Return the (x, y) coordinate for the center point of the cell that contains the specified text.  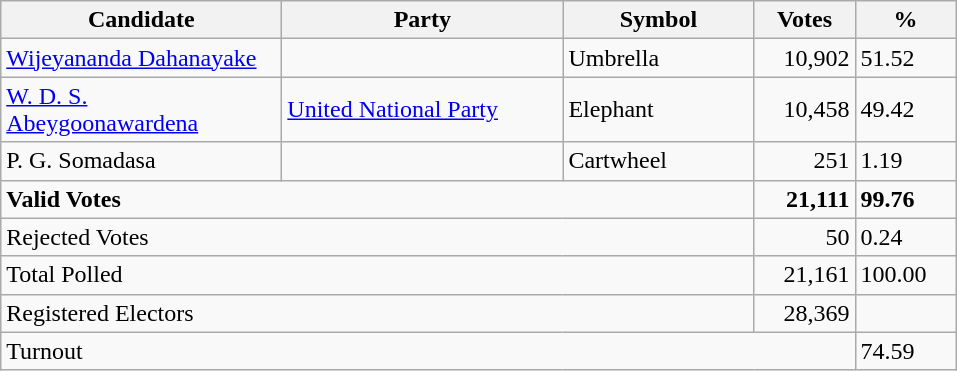
Candidate (142, 20)
1.19 (906, 161)
Registered Electors (378, 313)
Wijeyananda Dahanayake (142, 58)
10,458 (804, 110)
28,369 (804, 313)
P. G. Somadasa (142, 161)
United National Party (422, 110)
99.76 (906, 199)
Cartwheel (658, 161)
74.59 (906, 351)
Party (422, 20)
Elephant (658, 110)
21,111 (804, 199)
Umbrella (658, 58)
Turnout (428, 351)
W. D. S. Abeygoonawardena (142, 110)
Symbol (658, 20)
Total Polled (378, 275)
51.52 (906, 58)
0.24 (906, 237)
100.00 (906, 275)
10,902 (804, 58)
Rejected Votes (378, 237)
Votes (804, 20)
% (906, 20)
251 (804, 161)
50 (804, 237)
49.42 (906, 110)
Valid Votes (378, 199)
21,161 (804, 275)
